Determine the (x, y) coordinate at the center of the cell enclosing the given text.  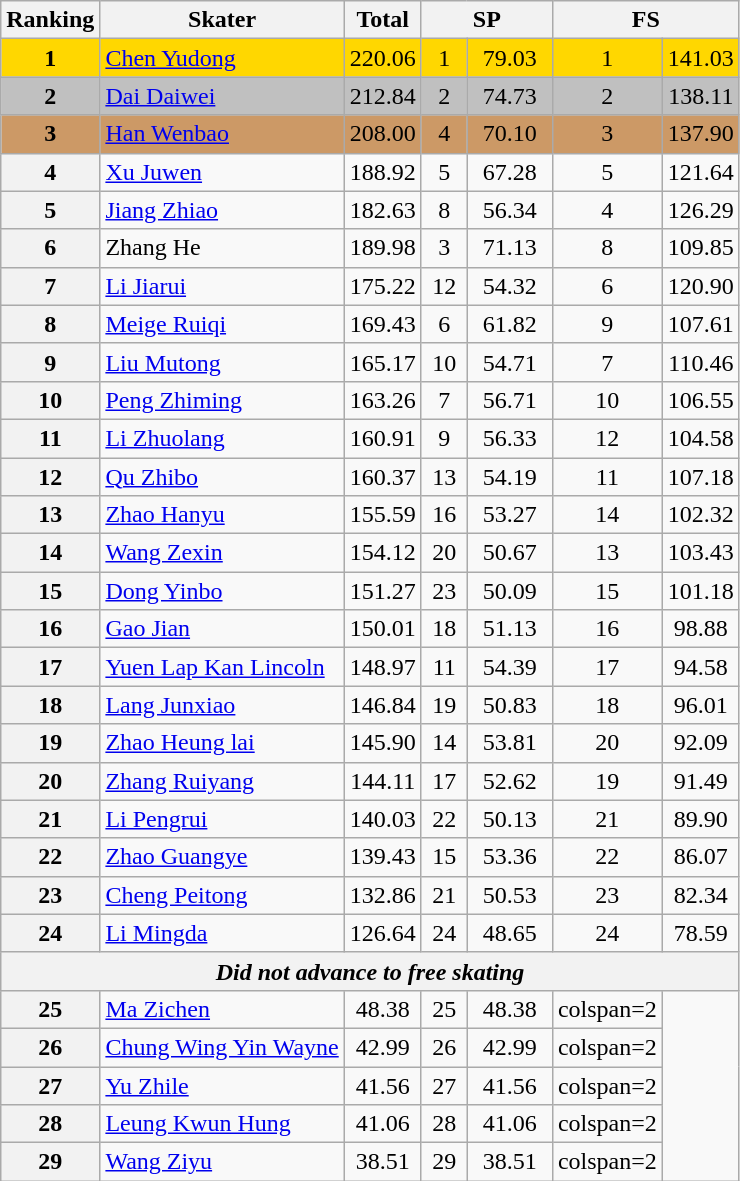
132.86 (382, 895)
188.92 (382, 172)
53.36 (510, 857)
Dai Daiwei (222, 96)
Xu Juwen (222, 172)
54.19 (510, 477)
126.29 (700, 210)
Zhao Heung lai (222, 743)
120.90 (700, 286)
51.13 (510, 629)
Chen Yudong (222, 58)
144.11 (382, 781)
121.64 (700, 172)
145.90 (382, 743)
50.67 (510, 553)
56.33 (510, 438)
53.27 (510, 515)
86.07 (700, 857)
56.71 (510, 400)
91.49 (700, 781)
165.17 (382, 362)
103.43 (700, 553)
101.18 (700, 591)
61.82 (510, 324)
53.81 (510, 743)
160.91 (382, 438)
146.84 (382, 705)
Gao Jian (222, 629)
71.13 (510, 248)
78.59 (700, 933)
Qu Zhibo (222, 477)
54.71 (510, 362)
Jiang Zhiao (222, 210)
169.43 (382, 324)
160.37 (382, 477)
82.34 (700, 895)
79.03 (510, 58)
Li Zhuolang (222, 438)
54.39 (510, 667)
50.13 (510, 819)
150.01 (382, 629)
96.01 (700, 705)
Yu Zhile (222, 1085)
Chung Wing Yin Wayne (222, 1047)
67.28 (510, 172)
107.61 (700, 324)
52.62 (510, 781)
151.27 (382, 591)
155.59 (382, 515)
104.58 (700, 438)
106.55 (700, 400)
94.58 (700, 667)
189.98 (382, 248)
Wang Zexin (222, 553)
Ma Zichen (222, 1009)
Zhang Ruiyang (222, 781)
Leung Kwun Hung (222, 1124)
Dong Yinbo (222, 591)
138.11 (700, 96)
Liu Mutong (222, 362)
Li Mingda (222, 933)
SP (486, 20)
182.63 (382, 210)
89.90 (700, 819)
212.84 (382, 96)
FS (646, 20)
Ranking (50, 20)
50.09 (510, 591)
Zhang He (222, 248)
208.00 (382, 134)
139.43 (382, 857)
Han Wenbao (222, 134)
74.73 (510, 96)
Meige Ruiqi (222, 324)
126.64 (382, 933)
137.90 (700, 134)
48.65 (510, 933)
Li Jiarui (222, 286)
Total (382, 20)
154.12 (382, 553)
140.03 (382, 819)
220.06 (382, 58)
Yuen Lap Kan Lincoln (222, 667)
Zhao Hanyu (222, 515)
98.88 (700, 629)
175.22 (382, 286)
Wang Ziyu (222, 1162)
148.97 (382, 667)
56.34 (510, 210)
Lang Junxiao (222, 705)
Skater (222, 20)
50.83 (510, 705)
Peng Zhiming (222, 400)
92.09 (700, 743)
Cheng Peitong (222, 895)
54.32 (510, 286)
110.46 (700, 362)
107.18 (700, 477)
Zhao Guangye (222, 857)
102.32 (700, 515)
70.10 (510, 134)
163.26 (382, 400)
Did not advance to free skating (370, 971)
141.03 (700, 58)
109.85 (700, 248)
Li Pengrui (222, 819)
50.53 (510, 895)
